Return (X, Y) of the center of cell containing provided text 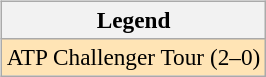
ATP Challenger Tour (2–0) (133, 57)
Legend (133, 20)
